Capture the cell that displays the provided text and extract its (X, Y) central coordinate. 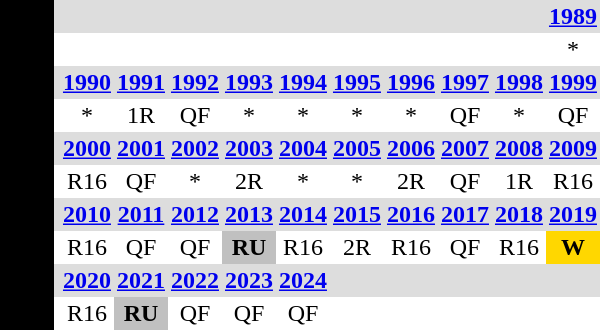
1993 (249, 82)
2020 (87, 280)
1991 (141, 82)
2019 (573, 214)
2022 (195, 280)
2005 (357, 148)
2012 (195, 214)
1997 (465, 82)
2009 (573, 148)
1998 (519, 82)
2002 (195, 148)
2011 (141, 214)
W (573, 248)
2016 (411, 214)
1989 (573, 16)
2023 (249, 280)
2018 (519, 214)
1994 (303, 82)
2024 (303, 280)
2008 (519, 148)
2013 (249, 214)
1995 (357, 82)
2001 (141, 148)
2014 (303, 214)
2021 (141, 280)
1999 (573, 82)
2015 (357, 214)
1990 (87, 82)
1996 (411, 82)
2004 (303, 148)
2007 (465, 148)
2000 (87, 148)
1992 (195, 82)
2006 (411, 148)
2010 (87, 214)
2003 (249, 148)
2017 (465, 214)
